Search for the cell housing the specified text and yield its [X, Y] center coordinate. 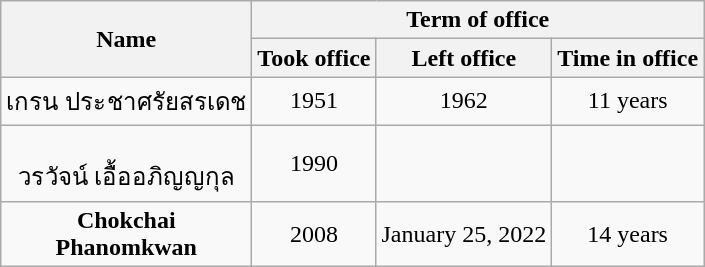
Time in office [628, 58]
Name [126, 39]
1990 [314, 163]
1951 [314, 102]
Left office [464, 58]
1962 [464, 102]
2008 [314, 234]
เกรน ประชาศรัยสรเดช [126, 102]
14 years [628, 234]
11 years [628, 102]
Chokchai Phanomkwan [126, 234]
Took office [314, 58]
วรวัจน์ เอื้ออภิญญกุล [126, 163]
January 25, 2022 [464, 234]
Term of office [478, 20]
